Search for the cell housing the specified text and yield its (X, Y) center coordinate. 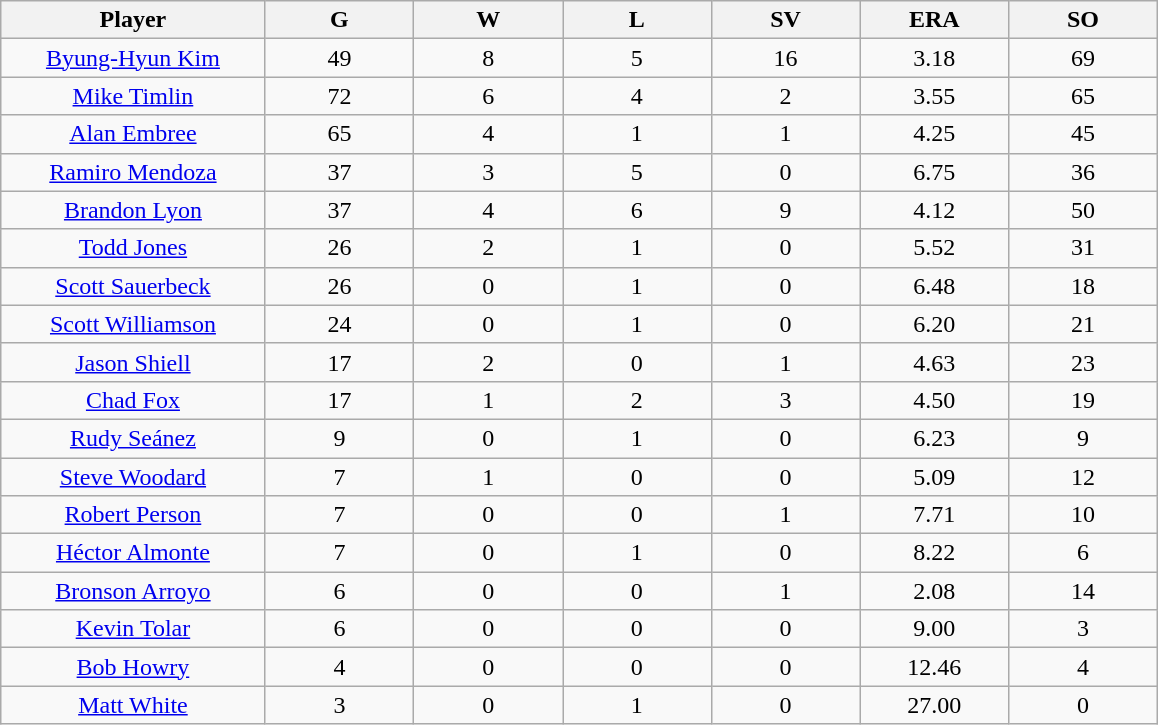
Chad Fox (133, 400)
SO (1084, 20)
72 (340, 96)
Scott Sauerbeck (133, 286)
45 (1084, 134)
SV (786, 20)
36 (1084, 172)
4.25 (934, 134)
2.08 (934, 591)
Robert Person (133, 515)
3.18 (934, 58)
5.09 (934, 477)
Ramiro Mendoza (133, 172)
31 (1084, 248)
Jason Shiell (133, 362)
Bob Howry (133, 667)
10 (1084, 515)
23 (1084, 362)
9.00 (934, 629)
16 (786, 58)
ERA (934, 20)
5.52 (934, 248)
Player (133, 20)
Scott Williamson (133, 324)
4.63 (934, 362)
Todd Jones (133, 248)
69 (1084, 58)
6.48 (934, 286)
Bronson Arroyo (133, 591)
21 (1084, 324)
G (340, 20)
4.50 (934, 400)
7.71 (934, 515)
Kevin Tolar (133, 629)
6.20 (934, 324)
3.55 (934, 96)
6.75 (934, 172)
Byung-Hyun Kim (133, 58)
Brandon Lyon (133, 210)
8.22 (934, 553)
14 (1084, 591)
W (488, 20)
12.46 (934, 667)
4.12 (934, 210)
Alan Embree (133, 134)
50 (1084, 210)
L (636, 20)
Matt White (133, 705)
Rudy Seánez (133, 438)
27.00 (934, 705)
6.23 (934, 438)
19 (1084, 400)
Steve Woodard (133, 477)
49 (340, 58)
18 (1084, 286)
Héctor Almonte (133, 553)
8 (488, 58)
24 (340, 324)
Mike Timlin (133, 96)
12 (1084, 477)
